Pinpoint the cell where the given text exists, returning its [X, Y] midpoint coordinate. 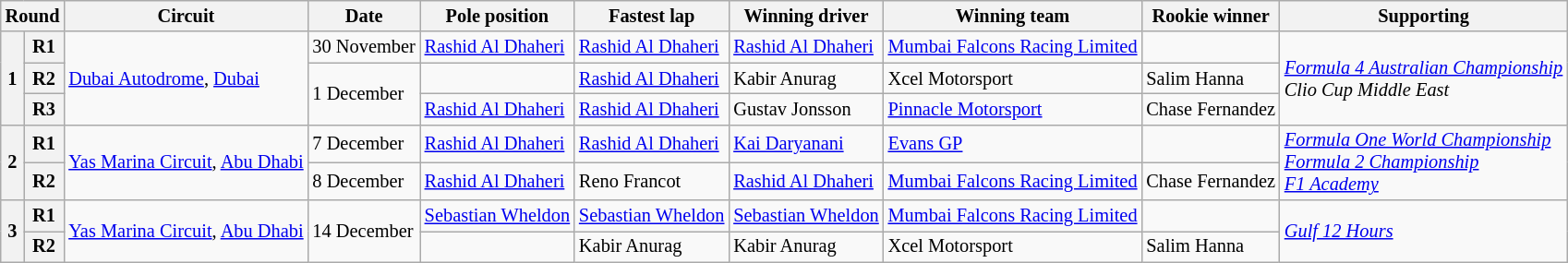
7 December [364, 144]
Kai Daryanani [805, 144]
2 [13, 162]
Formula One World ChampionshipFormula 2 ChampionshipF1 Academy [1424, 162]
Gulf 12 Hours [1424, 231]
R3 [44, 109]
1 December [364, 94]
Circuit [186, 16]
14 December [364, 231]
1 [13, 78]
Evans GP [1013, 144]
Fastest lap [652, 16]
Pinnacle Motorsport [1013, 109]
Formula 4 Australian ChampionshipClio Cup Middle East [1424, 78]
Winning driver [805, 16]
Supporting [1424, 16]
Round [33, 16]
Pole position [497, 16]
Dubai Autodrome, Dubai [186, 78]
Winning team [1013, 16]
8 December [364, 181]
3 [13, 231]
Date [364, 16]
Gustav Jonsson [805, 109]
Rookie winner [1211, 16]
30 November [364, 47]
Reno Francot [652, 181]
